From the cell containing the given text, extract its center point as (X, Y) coordinate. 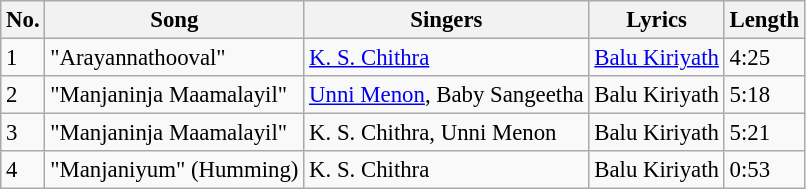
"Arayannathooval" (174, 58)
5:18 (764, 95)
K. S. Chithra, Unni Menon (446, 133)
2 (23, 95)
Length (764, 20)
Lyrics (656, 20)
1 (23, 58)
Song (174, 20)
4:25 (764, 58)
5:21 (764, 133)
No. (23, 20)
Singers (446, 20)
3 (23, 133)
0:53 (764, 170)
Unni Menon, Baby Sangeetha (446, 95)
4 (23, 170)
"Manjaniyum" (Humming) (174, 170)
